Output the [x, y] coordinate of the center of the cell containing the given text.  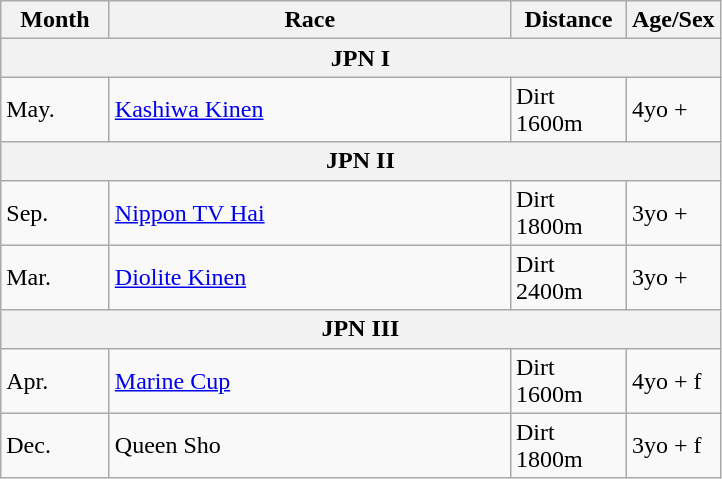
Distance [568, 20]
Mar. [56, 278]
3yo + f [673, 446]
Sep. [56, 212]
JPN II [360, 161]
4yo + [673, 110]
Age/Sex [673, 20]
Marine Cup [310, 380]
May. [56, 110]
Nippon TV Hai [310, 212]
Queen Sho [310, 446]
JPN I [360, 58]
Apr. [56, 380]
Month [56, 20]
4yo + f [673, 380]
Dirt 2400m [568, 278]
Race [310, 20]
JPN III [360, 329]
Diolite Kinen [310, 278]
Kashiwa Kinen [310, 110]
Dec. [56, 446]
